Capture the cell that displays the provided text and extract its [X, Y] central coordinate. 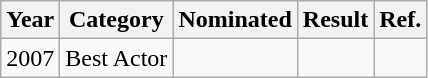
Nominated [235, 20]
Ref. [400, 20]
Year [30, 20]
2007 [30, 58]
Category [116, 20]
Result [335, 20]
Best Actor [116, 58]
